From the cell containing the given text, extract its center point as (x, y) coordinate. 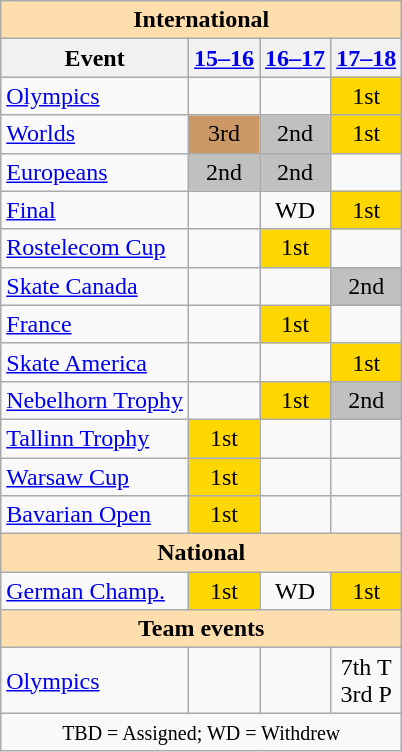
17–18 (366, 58)
Skate America (95, 362)
Worlds (95, 134)
France (95, 324)
Bavarian Open (95, 515)
TBD = Assigned; WD = Withdrew (202, 732)
Final (95, 210)
Europeans (95, 172)
Tallinn Trophy (95, 438)
Warsaw Cup (95, 477)
16–17 (296, 58)
Event (95, 58)
International (202, 20)
National (202, 553)
Skate Canada (95, 286)
Team events (202, 629)
Nebelhorn Trophy (95, 400)
German Champ. (95, 591)
15–16 (224, 58)
7th T 3rd P (366, 680)
3rd (224, 134)
Rostelecom Cup (95, 248)
